Scan for the cell matching the given text and deliver its [X, Y] coordinate at center. 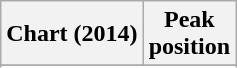
Chart (2014) [72, 34]
Peakposition [189, 34]
